Locate the cell with the specified text and output its [X, Y] center coordinate. 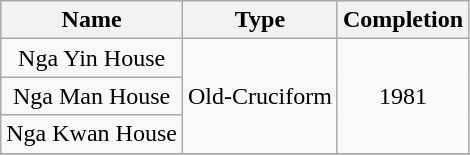
Completion [402, 20]
Nga Kwan House [92, 134]
1981 [402, 96]
Old-Cruciform [260, 96]
Type [260, 20]
Nga Yin House [92, 58]
Name [92, 20]
Nga Man House [92, 96]
